Provide the (X, Y) coordinate of the cell's center where the given text is located.  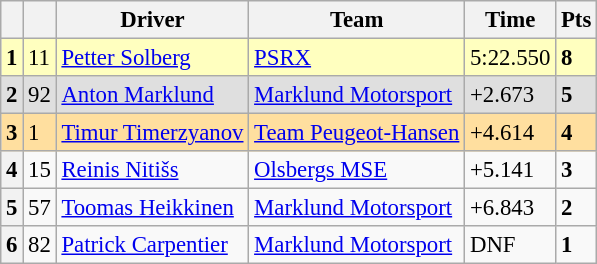
Driver (152, 20)
15 (40, 170)
82 (40, 245)
+2.673 (510, 95)
11 (40, 58)
+4.614 (510, 133)
Team Peugeot-Hansen (357, 133)
Time (510, 20)
+5.141 (510, 170)
+6.843 (510, 208)
5:22.550 (510, 58)
PSRX (357, 58)
92 (40, 95)
Patrick Carpentier (152, 245)
Pts (576, 20)
Olsbergs MSE (357, 170)
Toomas Heikkinen (152, 208)
8 (576, 58)
57 (40, 208)
Timur Timerzyanov (152, 133)
Reinis Nitišs (152, 170)
Petter Solberg (152, 58)
6 (12, 245)
Anton Marklund (152, 95)
Team (357, 20)
DNF (510, 245)
